From the cell containing the given text, extract its center point as [x, y] coordinate. 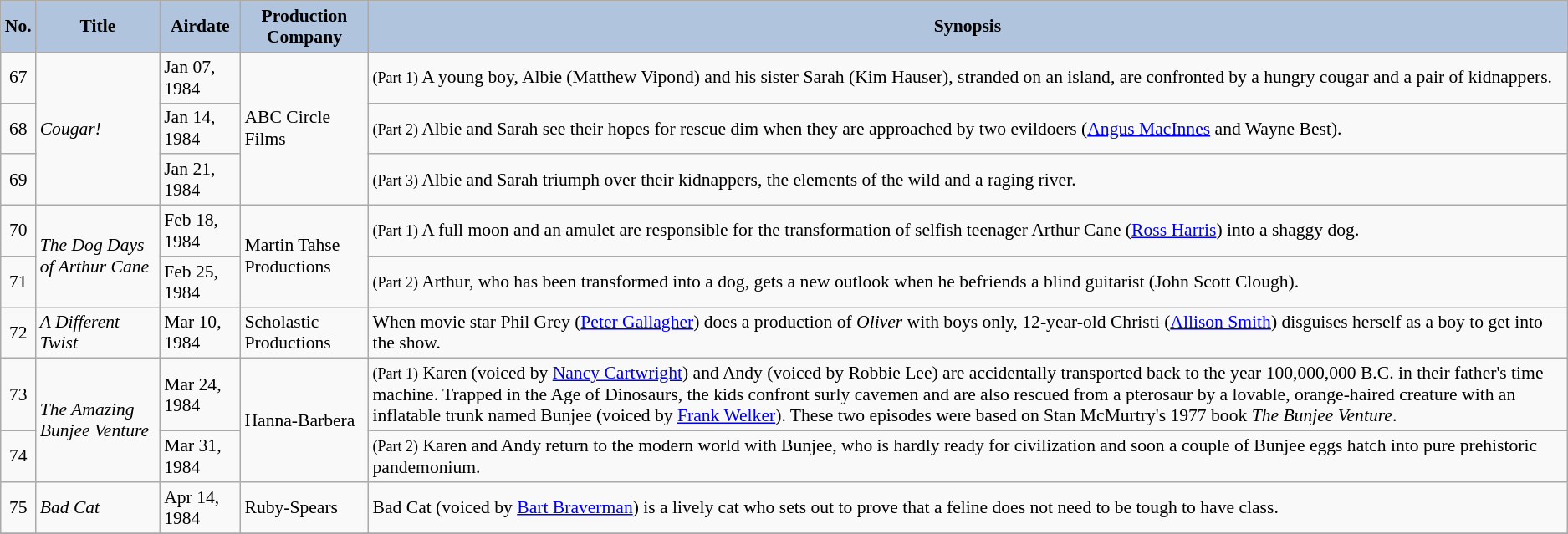
68 [18, 129]
ABC Circle Films [304, 129]
The Amazing Bunjee Venture [98, 420]
Bad Cat (voiced by Bart Braverman) is a lively cat who sets out to prove that a feline does not need to be tough to have class. [968, 508]
67 [18, 77]
72 [18, 333]
70 [18, 231]
Feb 25, 1984 [200, 282]
Mar 10, 1984 [200, 333]
Title [98, 27]
71 [18, 282]
Apr 14, 1984 [200, 508]
Jan 14, 1984 [200, 129]
The Dog Days of Arthur Cane [98, 257]
Feb 18, 1984 [200, 231]
(Part 1) A full moon and an amulet are responsible for the transformation of selfish teenager Arthur Cane (Ross Harris) into a shaggy dog. [968, 231]
Martin Tahse Productions [304, 257]
73 [18, 394]
75 [18, 508]
74 [18, 456]
Mar 24, 1984 [200, 394]
Cougar! [98, 129]
(Part 3) Albie and Sarah triumph over their kidnappers, the elements of the wild and a raging river. [968, 181]
Airdate [200, 27]
69 [18, 181]
(Part 2) Albie and Sarah see their hopes for rescue dim when they are approached by two evildoers (Angus MacInnes and Wayne Best). [968, 129]
Synopsis [968, 27]
(Part 2) Arthur, who has been transformed into a dog, gets a new outlook when he befriends a blind guitarist (John Scott Clough). [968, 282]
No. [18, 27]
A Different Twist [98, 333]
Jan 07, 1984 [200, 77]
Ruby-Spears [304, 508]
Hanna-Barbera [304, 420]
Bad Cat [98, 508]
Jan 21, 1984 [200, 181]
Mar 31, 1984 [200, 456]
Production Company [304, 27]
Scholastic Productions [304, 333]
